Locate the cell with the specified text and output its (x, y) center coordinate. 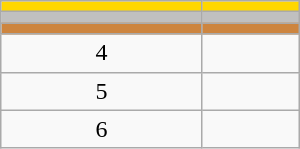
5 (102, 91)
4 (102, 53)
6 (102, 129)
